Output the (x, y) coordinate of the center of the cell containing the given text.  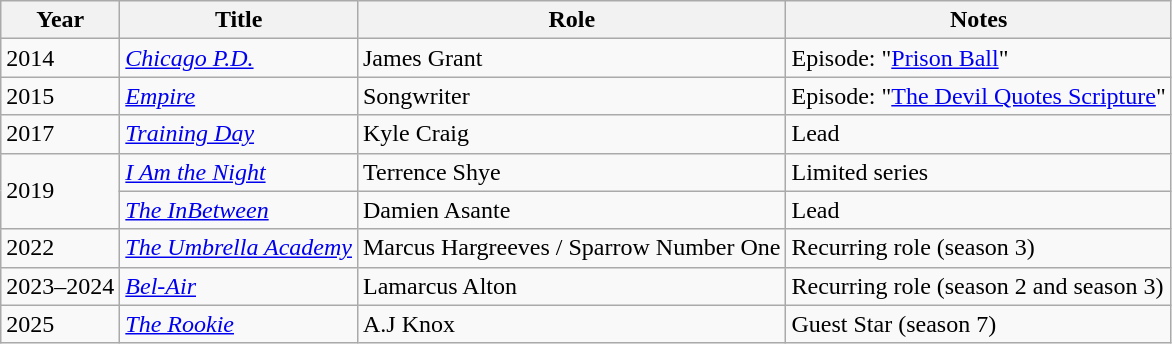
2022 (60, 248)
Recurring role (season 3) (978, 248)
2014 (60, 58)
Chicago P.D. (239, 58)
Terrence Shye (571, 172)
The InBetween (239, 210)
2019 (60, 191)
Guest Star (season 7) (978, 324)
Songwriter (571, 96)
The Umbrella Academy (239, 248)
Year (60, 20)
2015 (60, 96)
Limited series (978, 172)
Role (571, 20)
Marcus Hargreeves / Sparrow Number One (571, 248)
Episode: "The Devil Quotes Scripture" (978, 96)
Kyle Craig (571, 134)
Episode: "Prison Ball" (978, 58)
Lamarcus Alton (571, 286)
Training Day (239, 134)
Title (239, 20)
2017 (60, 134)
2023–2024 (60, 286)
Notes (978, 20)
A.J Knox (571, 324)
Empire (239, 96)
James Grant (571, 58)
Bel-Air (239, 286)
The Rookie (239, 324)
Damien Asante (571, 210)
Recurring role (season 2 and season 3) (978, 286)
I Am the Night (239, 172)
2025 (60, 324)
